Extract the [X, Y] coordinate from the center of the cell holding the provided text.  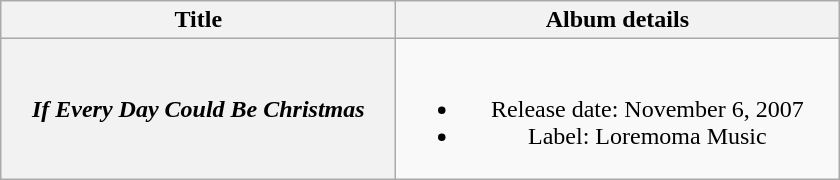
If Every Day Could Be Christmas [198, 109]
Album details [618, 20]
Release date: November 6, 2007Label: Loremoma Music [618, 109]
Title [198, 20]
